Return the [X, Y] coordinate for the center point of the cell that contains the specified text.  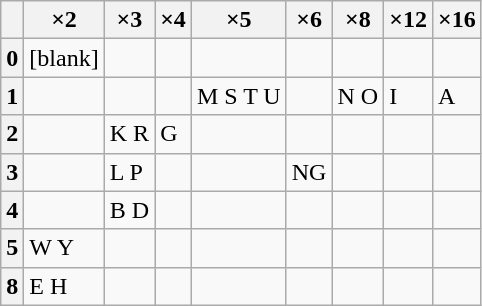
×16 [456, 20]
1 [12, 96]
×5 [238, 20]
L P [129, 172]
8 [12, 286]
×8 [358, 20]
×4 [174, 20]
B D [129, 210]
G [174, 134]
×2 [64, 20]
I [408, 96]
×3 [129, 20]
5 [12, 248]
E H [64, 286]
A [456, 96]
M S T U [238, 96]
4 [12, 210]
×6 [309, 20]
NG [309, 172]
[blank] [64, 58]
2 [12, 134]
3 [12, 172]
K R [129, 134]
N O [358, 96]
0 [12, 58]
×12 [408, 20]
W Y [64, 248]
